Return [X, Y] of the center of cell containing provided text 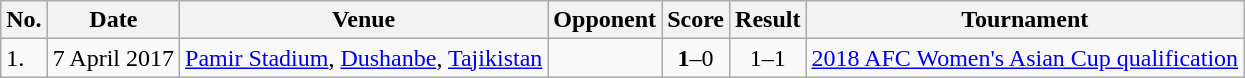
Date [113, 20]
No. [24, 20]
Pamir Stadium, Dushanbe, Tajikistan [364, 58]
Tournament [1025, 20]
Opponent [605, 20]
Result [768, 20]
Venue [364, 20]
2018 AFC Women's Asian Cup qualification [1025, 58]
1. [24, 58]
1–0 [696, 58]
1–1 [768, 58]
Score [696, 20]
7 April 2017 [113, 58]
